Output the [x, y] coordinate of the center of the cell containing the given text.  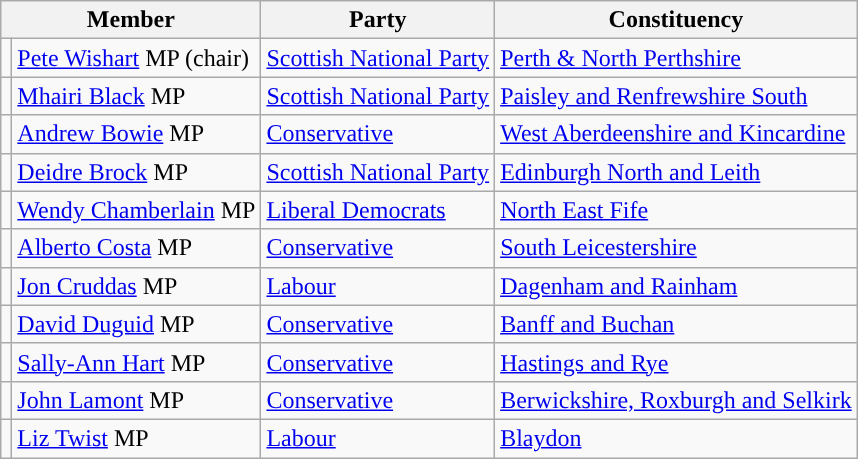
Mhairi Black MP [136, 96]
Jon Cruddas MP [136, 286]
Hastings and Rye [676, 362]
Dagenham and Rainham [676, 286]
Wendy Chamberlain MP [136, 210]
West Aberdeenshire and Kincardine [676, 134]
Berwickshire, Roxburgh and Selkirk [676, 400]
Liz Twist MP [136, 438]
Banff and Buchan [676, 324]
Alberto Costa MP [136, 248]
Liberal Democrats [378, 210]
Member [131, 20]
Deidre Brock MP [136, 172]
Party [378, 20]
Constituency [676, 20]
John Lamont MP [136, 400]
Perth & North Perthshire [676, 58]
Sally-Ann Hart MP [136, 362]
Andrew Bowie MP [136, 134]
Pete Wishart MP (chair) [136, 58]
Paisley and Renfrewshire South [676, 96]
Blaydon [676, 438]
Edinburgh North and Leith [676, 172]
South Leicestershire [676, 248]
North East Fife [676, 210]
David Duguid MP [136, 324]
